Search for the cell housing the specified text and yield its [x, y] center coordinate. 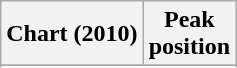
Peakposition [189, 34]
Chart (2010) [72, 34]
